Capture the cell that displays the provided text and extract its [X, Y] central coordinate. 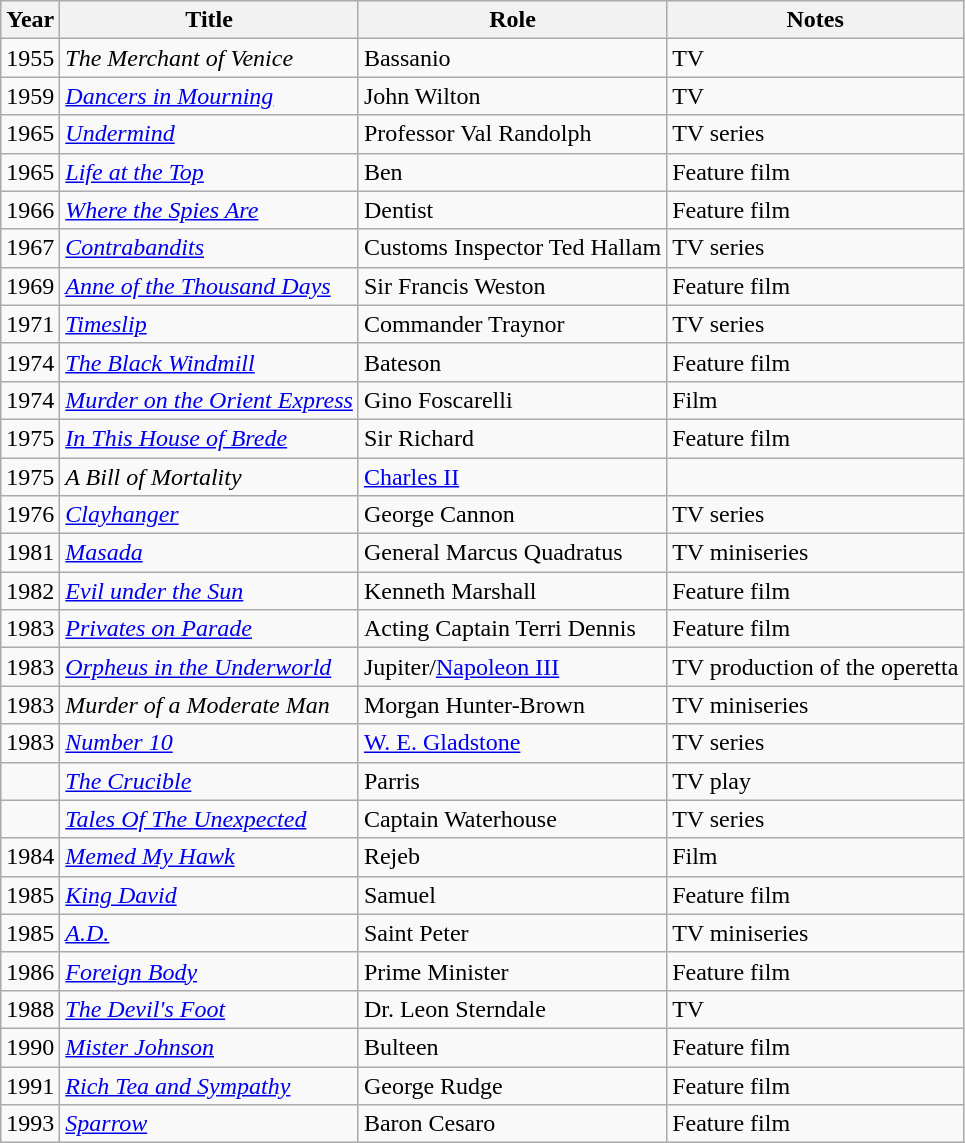
Acting Captain Terri Dennis [512, 629]
Commander Traynor [512, 324]
Mister Johnson [210, 1047]
Customs Inspector Ted Hallam [512, 248]
1984 [30, 857]
A.D. [210, 933]
Saint Peter [512, 933]
General Marcus Quadratus [512, 553]
Baron Cesaro [512, 1124]
Dentist [512, 210]
Year [30, 20]
Sparrow [210, 1124]
Privates on Parade [210, 629]
Clayhanger [210, 515]
1959 [30, 96]
Where the Spies Are [210, 210]
In This House of Brede [210, 438]
Murder of a Moderate Man [210, 705]
Gino Foscarelli [512, 400]
Rejeb [512, 857]
King David [210, 895]
1982 [30, 591]
Sir Francis Weston [512, 286]
1991 [30, 1085]
Samuel [512, 895]
1971 [30, 324]
A Bill of Mortality [210, 477]
Anne of the Thousand Days [210, 286]
Prime Minister [512, 971]
Dr. Leon Sterndale [512, 1009]
TV play [816, 781]
1955 [30, 58]
1990 [30, 1047]
The Crucible [210, 781]
1966 [30, 210]
Jupiter/Napoleon III [512, 667]
W. E. Gladstone [512, 743]
Timeslip [210, 324]
Number 10 [210, 743]
Bulteen [512, 1047]
Sir Richard [512, 438]
Rich Tea and Sympathy [210, 1085]
George Rudge [512, 1085]
Kenneth Marshall [512, 591]
John Wilton [512, 96]
Memed My Hawk [210, 857]
Tales Of The Unexpected [210, 819]
Dancers in Mourning [210, 96]
Orpheus in the Underworld [210, 667]
Bassanio [512, 58]
Parris [512, 781]
TV production of the operetta [816, 667]
Contrabandits [210, 248]
Notes [816, 20]
George Cannon [512, 515]
Morgan Hunter-Brown [512, 705]
Professor Val Randolph [512, 134]
Title [210, 20]
Evil under the Sun [210, 591]
Charles II [512, 477]
Murder on the Orient Express [210, 400]
The Merchant of Venice [210, 58]
1988 [30, 1009]
Undermind [210, 134]
1976 [30, 515]
1986 [30, 971]
Ben [512, 172]
Role [512, 20]
Life at the Top [210, 172]
The Devil's Foot [210, 1009]
1993 [30, 1124]
1967 [30, 248]
Bateson [512, 362]
1981 [30, 553]
Captain Waterhouse [512, 819]
The Black Windmill [210, 362]
Masada [210, 553]
1969 [30, 286]
Foreign Body [210, 971]
